From the cell containing the given text, extract its center point as [x, y] coordinate. 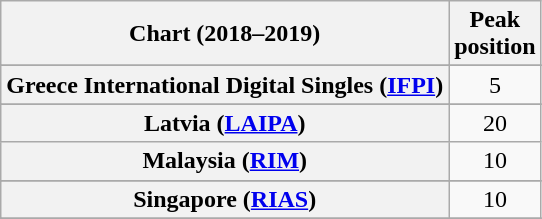
Singapore (RIAS) [225, 199]
20 [495, 123]
Malaysia (RIM) [225, 161]
Chart (2018–2019) [225, 34]
Latvia (LAIPA) [225, 123]
Peak position [495, 34]
5 [495, 85]
Greece International Digital Singles (IFPI) [225, 85]
